Search for the cell housing the specified text and yield its [X, Y] center coordinate. 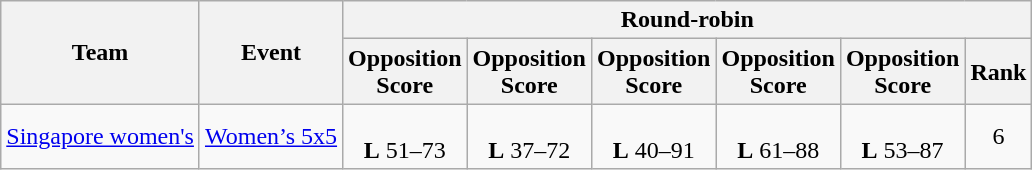
L 51–73 [405, 136]
L 61–88 [778, 136]
L 40–91 [653, 136]
Event [270, 52]
Women’s 5x5 [270, 136]
6 [998, 136]
Rank [998, 72]
L 37–72 [529, 136]
Round-robin [688, 20]
Singapore women's [100, 136]
Team [100, 52]
L 53–87 [902, 136]
